Find where the given text appears and provide that cell's center as (X, Y) coordinate. 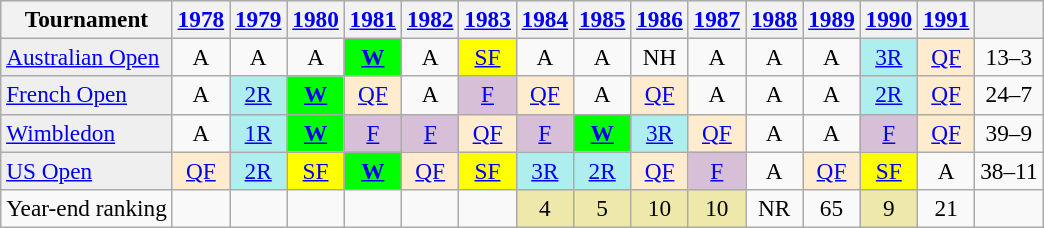
9 (888, 208)
Tournament (86, 19)
1R (258, 133)
Year-end ranking (86, 208)
1978 (200, 19)
1987 (716, 19)
1984 (544, 19)
1986 (660, 19)
1991 (946, 19)
1979 (258, 19)
French Open (86, 95)
38–11 (1009, 170)
1981 (372, 19)
NH (660, 57)
24–7 (1009, 95)
65 (832, 208)
21 (946, 208)
NR (774, 208)
5 (602, 208)
1983 (488, 19)
1985 (602, 19)
1982 (430, 19)
1989 (832, 19)
1988 (774, 19)
US Open (86, 170)
4 (544, 208)
1990 (888, 19)
Wimbledon (86, 133)
Australian Open (86, 57)
13–3 (1009, 57)
1980 (316, 19)
39–9 (1009, 133)
